Identify which cell holds the provided text, then report its (x, y) central coordinate. 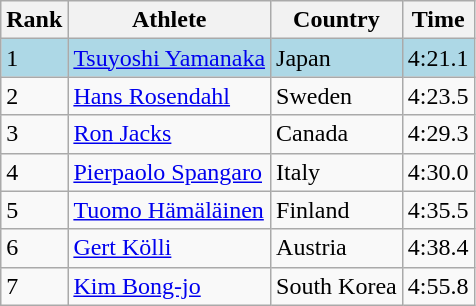
Country (337, 20)
4:55.8 (438, 286)
Pierpaolo Spangaro (170, 172)
Ron Jacks (170, 134)
7 (34, 286)
2 (34, 96)
Tsuyoshi Yamanaka (170, 58)
Japan (337, 58)
6 (34, 248)
Tuomo Hämäläinen (170, 210)
4 (34, 172)
4:23.5 (438, 96)
Canada (337, 134)
Hans Rosendahl (170, 96)
4:38.4 (438, 248)
3 (34, 134)
Athlete (170, 20)
4:21.1 (438, 58)
Rank (34, 20)
4:30.0 (438, 172)
South Korea (337, 286)
1 (34, 58)
Sweden (337, 96)
Gert Kölli (170, 248)
Time (438, 20)
Kim Bong-jo (170, 286)
Italy (337, 172)
4:29.3 (438, 134)
4:35.5 (438, 210)
Austria (337, 248)
5 (34, 210)
Finland (337, 210)
